Search for the cell housing the specified text and yield its [X, Y] center coordinate. 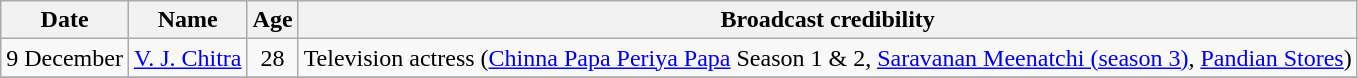
9 December [65, 58]
Television actress (Chinna Papa Periya Papa Season 1 & 2, Saravanan Meenatchi (season 3), Pandian Stores) [828, 58]
Broadcast credibility [828, 20]
Name [188, 20]
Date [65, 20]
28 [272, 58]
Age [272, 20]
V. J. Chitra [188, 58]
